Identify which cell holds the provided text, then report its [X, Y] central coordinate. 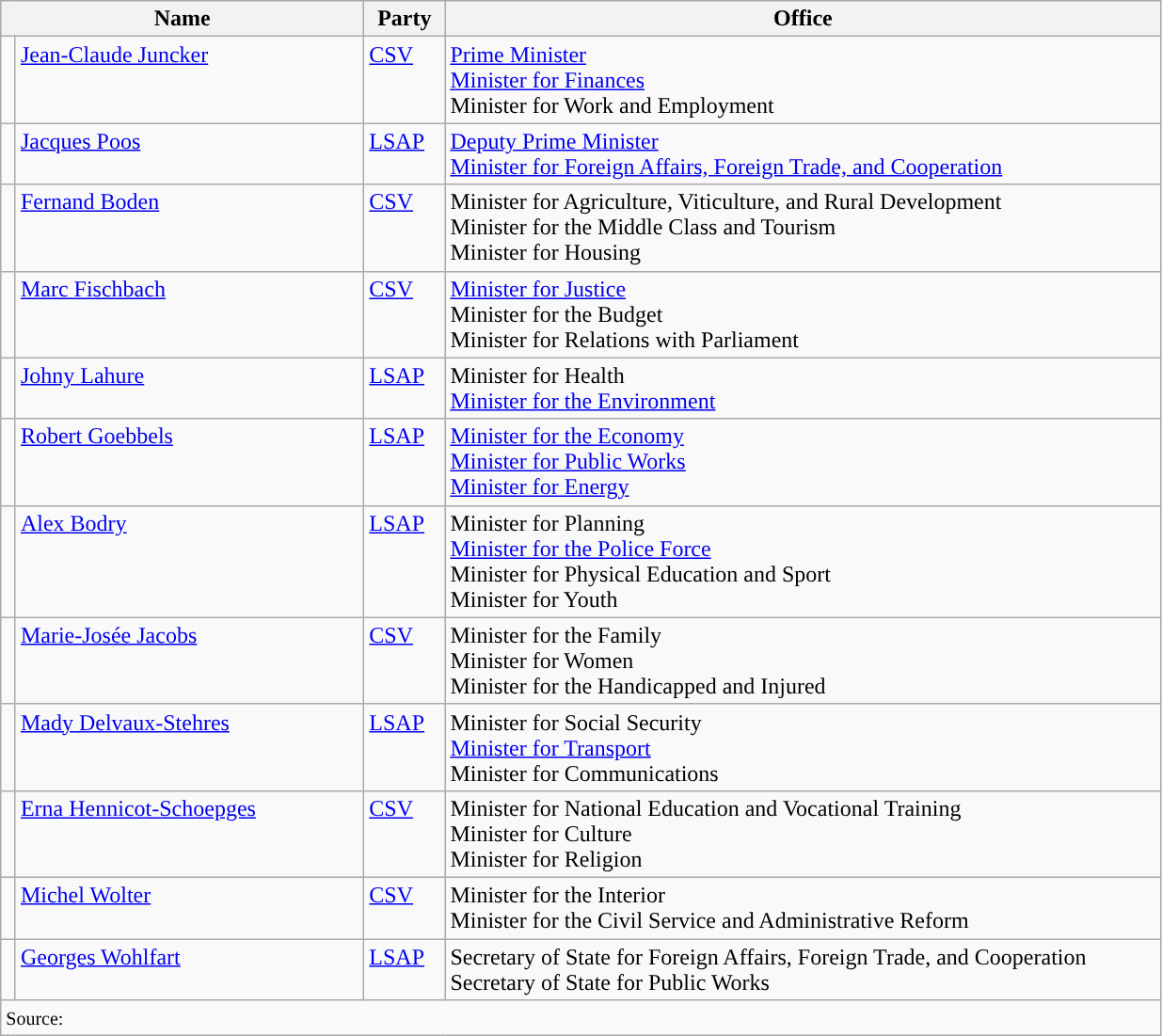
Jean-Claude Juncker [189, 80]
Party [405, 19]
Minister for Agriculture, Viticulture, and Rural Development Minister for the Middle Class and Tourism Minister for Housing [804, 228]
Mady Delvaux-Stehres [189, 747]
Prime Minister Minister for Finances Minister for Work and Employment [804, 80]
Minister for the Economy Minister for Public Works Minister for Energy [804, 462]
Minister for the Family Minister for Women Minister for the Handicapped and Injured [804, 661]
Source: [581, 1018]
Johny Lahure [189, 388]
Minister for Social Security Minister for Transport Minister for Communications [804, 747]
Secretary of State for Foreign Affairs, Foreign Trade, and Cooperation Secretary of State for Public Works [804, 969]
Minister for the Interior Minister for the Civil Service and Administrative Reform [804, 907]
Minister for Justice Minister for the Budget Minister for Relations with Parliament [804, 314]
Marc Fischbach [189, 314]
Minister for Health Minister for the Environment [804, 388]
Name [183, 19]
Michel Wolter [189, 907]
Erna Hennicot-Schoepges [189, 834]
Robert Goebbels [189, 462]
Alex Bodry [189, 561]
Minister for National Education and Vocational Training Minister for Culture Minister for Religion [804, 834]
Deputy Prime Minister Minister for Foreign Affairs, Foreign Trade, and Cooperation [804, 154]
Minister for Planning Minister for the Police Force Minister for Physical Education and Sport Minister for Youth [804, 561]
Georges Wohlfart [189, 969]
Marie-Josée Jacobs [189, 661]
Jacques Poos [189, 154]
Office [804, 19]
Fernand Boden [189, 228]
